Identify which cell holds the provided text, then report its (X, Y) central coordinate. 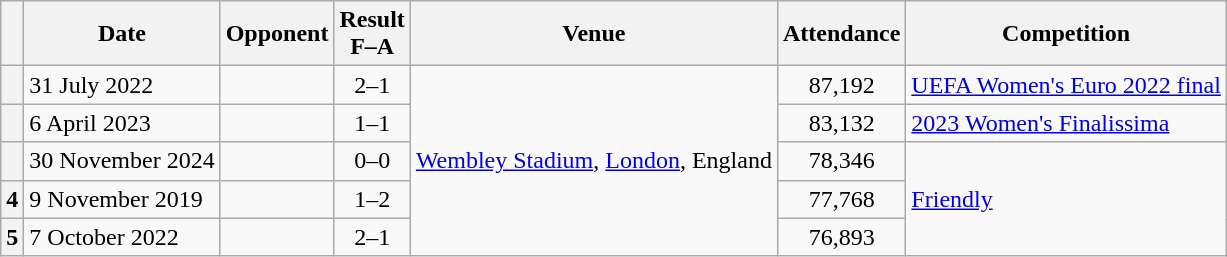
Friendly (1066, 199)
77,768 (841, 199)
1–2 (372, 199)
0–0 (372, 161)
5 (12, 237)
Date (122, 34)
9 November 2019 (122, 199)
Opponent (277, 34)
UEFA Women's Euro 2022 final (1066, 85)
4 (12, 199)
Venue (594, 34)
Competition (1066, 34)
76,893 (841, 237)
6 April 2023 (122, 123)
1–1 (372, 123)
Wembley Stadium, London, England (594, 161)
83,132 (841, 123)
87,192 (841, 85)
30 November 2024 (122, 161)
31 July 2022 (122, 85)
ResultF–A (372, 34)
78,346 (841, 161)
2023 Women's Finalissima (1066, 123)
Attendance (841, 34)
7 October 2022 (122, 237)
